Provide the [x, y] coordinate of the cell's center where the given text is located.  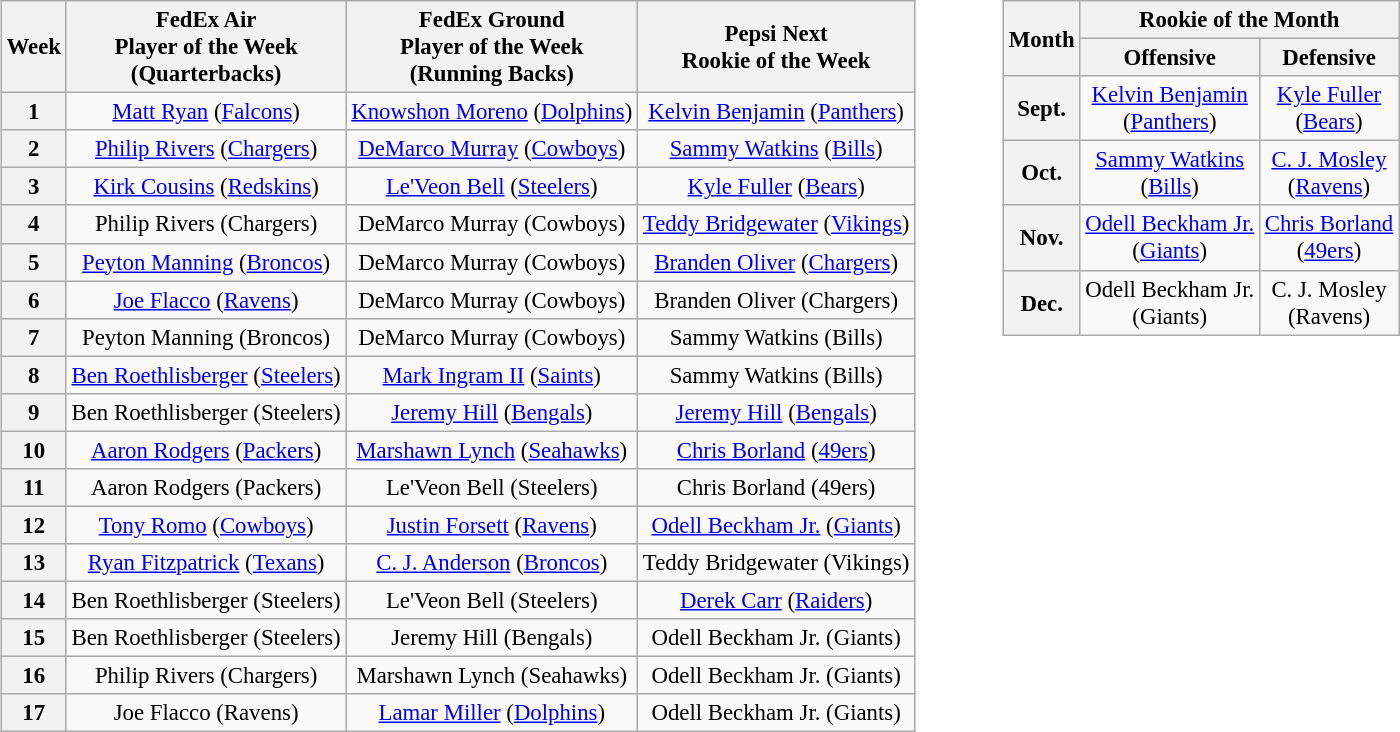
Matt Ryan (Falcons) [206, 112]
14 [34, 600]
1 [34, 112]
Kelvin Benjamin(Panthers) [1170, 108]
Kirk Cousins (Redskins) [206, 187]
2 [34, 149]
Derek Carr (Raiders) [776, 600]
9 [34, 412]
Oct. [1042, 174]
Offensive [1170, 58]
Month [1042, 38]
Mark Ingram II (Saints) [492, 375]
3 [34, 187]
16 [34, 676]
Week [34, 47]
Kelvin Benjamin (Panthers) [776, 112]
Kyle Fuller (Bears) [776, 187]
17 [34, 713]
11 [34, 488]
Defensive [1328, 58]
Nov. [1042, 238]
Sept. [1042, 108]
Rookie of the Month [1240, 20]
4 [34, 224]
5 [34, 262]
Tony Romo (Cowboys) [206, 525]
Kyle Fuller(Bears) [1328, 108]
15 [34, 638]
Pepsi NextRookie of the Week [776, 47]
7 [34, 337]
6 [34, 300]
C. J. Anderson (Broncos) [492, 563]
Justin Forsett (Ravens) [492, 525]
Sammy Watkins(Bills) [1170, 174]
FedEx AirPlayer of the Week(Quarterbacks) [206, 47]
12 [34, 525]
13 [34, 563]
Lamar Miller (Dolphins) [492, 713]
Chris Borland(49ers) [1328, 238]
8 [34, 375]
FedEx GroundPlayer of the Week(Running Backs) [492, 47]
10 [34, 450]
Knowshon Moreno (Dolphins) [492, 112]
Ryan Fitzpatrick (Texans) [206, 563]
Dec. [1042, 302]
